Detect which cell encompasses the target text, then output its (X, Y) center coordinate. 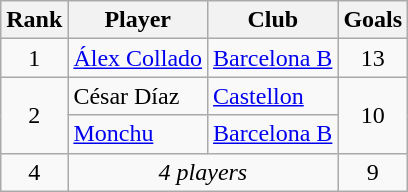
Monchu (138, 134)
César Díaz (138, 96)
Club (273, 20)
4 (34, 172)
Player (138, 20)
Álex Collado (138, 58)
2 (34, 115)
Goals (373, 20)
4 players (203, 172)
10 (373, 115)
9 (373, 172)
13 (373, 58)
Rank (34, 20)
Castellon (273, 96)
1 (34, 58)
